Capture the cell that displays the provided text and extract its [x, y] central coordinate. 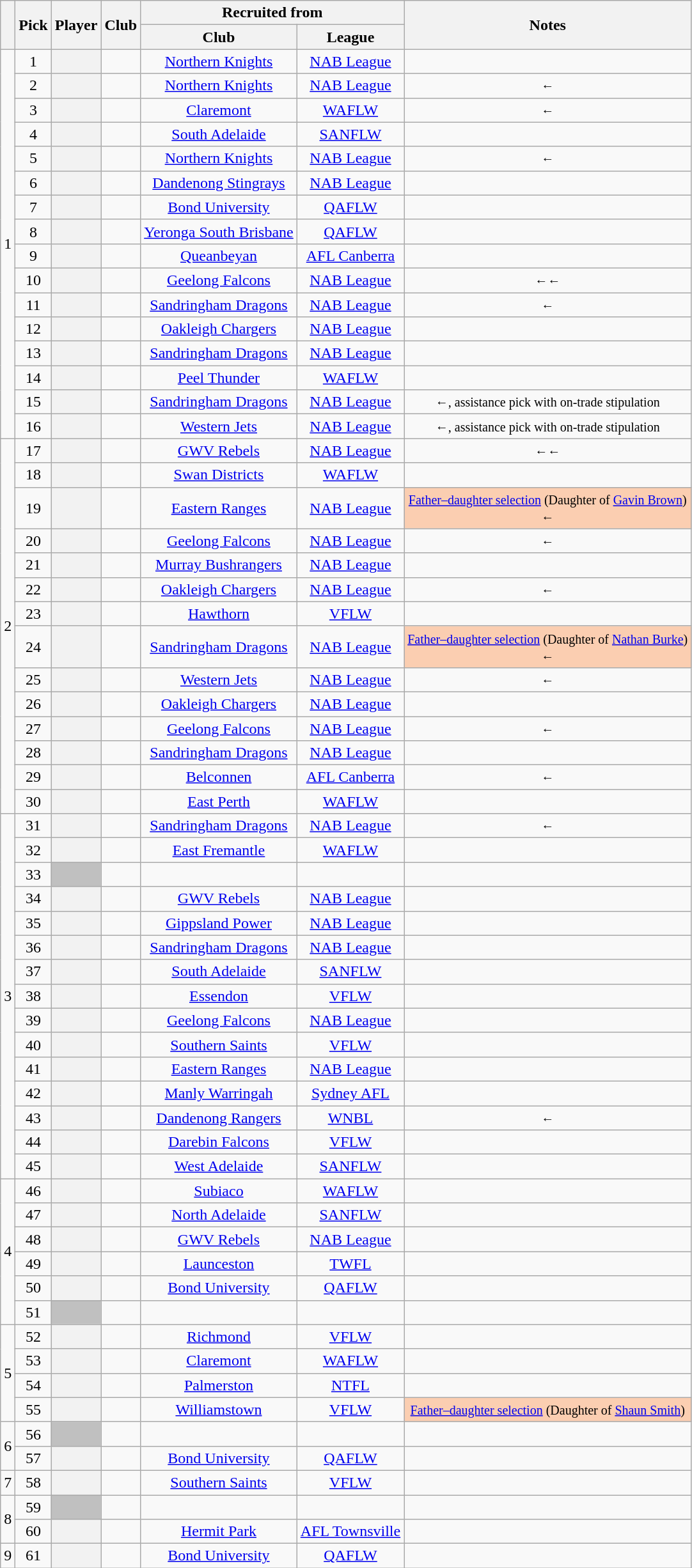
28 [33, 753]
52 [33, 1337]
10 [33, 280]
League [350, 37]
Subiaco [219, 1191]
Richmond [219, 1337]
47 [33, 1215]
37 [33, 972]
25 [33, 679]
22 [33, 589]
Sydney AFL [350, 1093]
43 [33, 1118]
20 [33, 541]
38 [33, 996]
North Adelaide [219, 1215]
Father–daughter selection (Daughter of Shaun Smith) [547, 1409]
42 [33, 1093]
WNBL [350, 1118]
26 [33, 704]
40 [33, 1044]
46 [33, 1191]
NTFL [350, 1385]
Murray Bushrangers [219, 565]
35 [33, 923]
33 [33, 874]
61 [33, 1556]
Father–daughter selection (Daughter of Nathan Burke) ← [547, 647]
Williamstown [219, 1409]
Notes [547, 25]
Peel Thunder [219, 378]
27 [33, 728]
44 [33, 1142]
49 [33, 1264]
Dandenong Stingrays [219, 183]
59 [33, 1507]
11 [33, 305]
57 [33, 1458]
Essendon [219, 996]
45 [33, 1167]
West Adelaide [219, 1167]
51 [33, 1312]
24 [33, 647]
56 [33, 1434]
60 [33, 1532]
Gippsland Power [219, 923]
Pick [33, 25]
53 [33, 1361]
Father–daughter selection (Daughter of Gavin Brown)← [547, 508]
Launceston [219, 1264]
15 [33, 402]
29 [33, 777]
Yeronga South Brisbane [219, 231]
Dandenong Rangers [219, 1118]
34 [33, 899]
AFL Townsville [350, 1532]
36 [33, 947]
23 [33, 614]
Belconnen [219, 777]
Palmerston [219, 1385]
54 [33, 1385]
39 [33, 1020]
31 [33, 826]
East Perth [219, 802]
55 [33, 1409]
16 [33, 426]
Manly Warringah [219, 1093]
50 [33, 1288]
14 [33, 378]
32 [33, 850]
East Fremantle [219, 850]
41 [33, 1069]
58 [33, 1482]
17 [33, 451]
Darebin Falcons [219, 1142]
30 [33, 802]
Hermit Park [219, 1532]
19 [33, 508]
Hawthorn [219, 614]
48 [33, 1239]
Player [76, 25]
21 [33, 565]
Queanbeyan [219, 256]
TWFL [350, 1264]
Swan Districts [219, 475]
12 [33, 329]
Recruited from [272, 13]
18 [33, 475]
13 [33, 353]
